Scan for the cell matching the given text and deliver its (X, Y) coordinate at center. 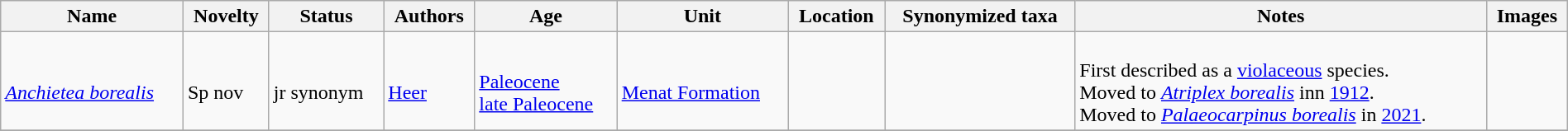
Status (326, 16)
First described as a violaceous species.Moved to Atriplex borealis inn 1912. Moved to Palaeocarpinus borealis in 2021. (1281, 81)
jr synonym (326, 81)
Heer (429, 81)
Paleocenelate Paleocene (546, 81)
Name (93, 16)
Synonymized taxa (980, 16)
Anchietea borealis (93, 81)
Age (546, 16)
Location (836, 16)
Novelty (226, 16)
Sp nov (226, 81)
Menat Formation (702, 81)
Notes (1281, 16)
Authors (429, 16)
Unit (702, 16)
Images (1527, 16)
